Determine the [x, y] coordinate at the center of the cell enclosing the given text.  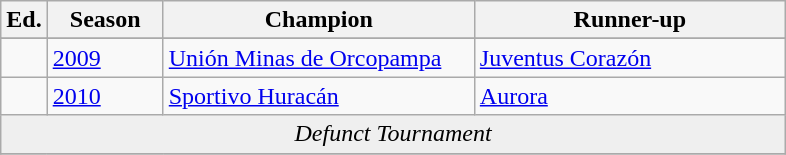
2009 [105, 58]
Ed. [24, 20]
Season [105, 20]
2010 [105, 96]
Champion [318, 20]
Defunct Tournament [394, 134]
Unión Minas de Orcopampa [318, 58]
Aurora [630, 96]
Sportivo Huracán [318, 96]
Juventus Corazón [630, 58]
Runner-up [630, 20]
